Scan for the cell matching the given text and deliver its [x, y] coordinate at center. 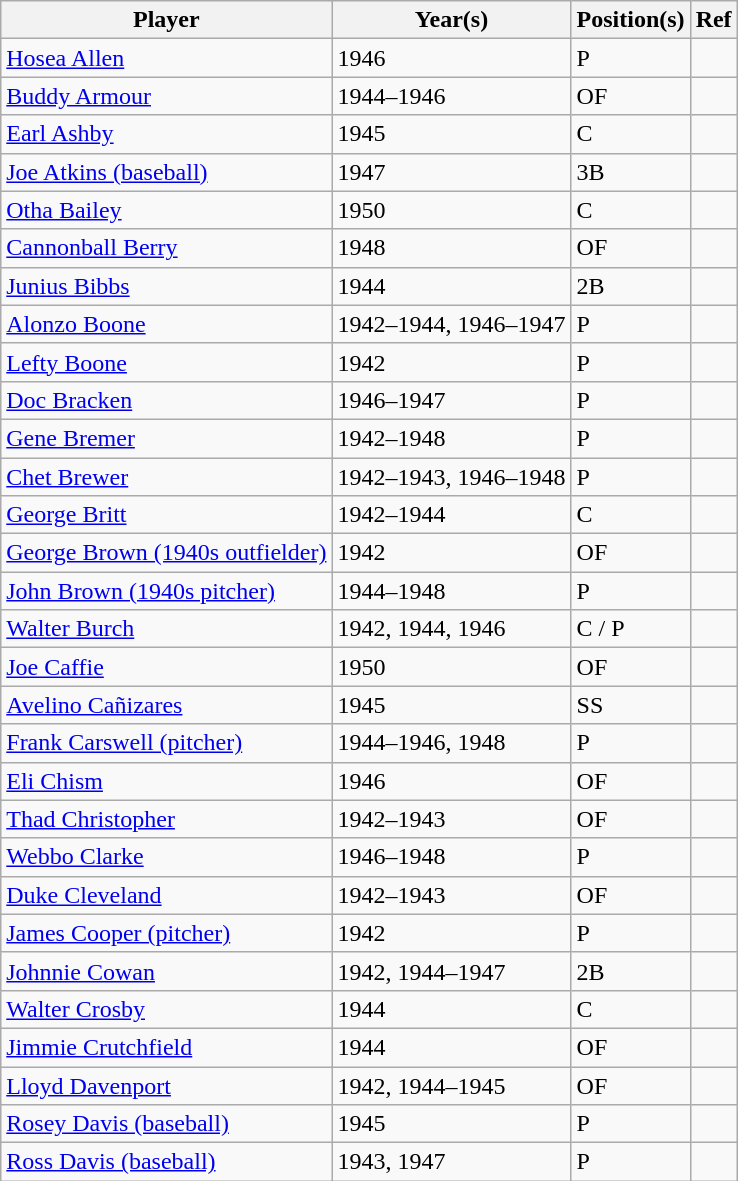
Cannonball Berry [166, 248]
Johnnie Cowan [166, 971]
Hosea Allen [166, 58]
Gene Bremer [166, 438]
Otha Bailey [166, 210]
George Brown (1940s outfielder) [166, 553]
1944–1946 [452, 96]
Jimmie Crutchfield [166, 1047]
1942, 1944–1945 [452, 1085]
Duke Cleveland [166, 895]
George Britt [166, 515]
1942–1944 [452, 515]
Earl Ashby [166, 134]
Walter Crosby [166, 1009]
Joe Caffie [166, 667]
Lefty Boone [166, 362]
1942–1948 [452, 438]
C / P [630, 629]
1943, 1947 [452, 1162]
Chet Brewer [166, 477]
3B [630, 172]
1942, 1944, 1946 [452, 629]
Joe Atkins (baseball) [166, 172]
1946–1948 [452, 857]
1947 [452, 172]
Walter Burch [166, 629]
Lloyd Davenport [166, 1085]
Buddy Armour [166, 96]
Avelino Cañizares [166, 705]
1942–1944, 1946–1947 [452, 324]
Alonzo Boone [166, 324]
John Brown (1940s pitcher) [166, 591]
Year(s) [452, 20]
1946–1947 [452, 400]
Player [166, 20]
Position(s) [630, 20]
1948 [452, 248]
1944–1946, 1948 [452, 743]
Thad Christopher [166, 819]
1942, 1944–1947 [452, 971]
Doc Bracken [166, 400]
Webbo Clarke [166, 857]
SS [630, 705]
Ref [714, 20]
James Cooper (pitcher) [166, 933]
Rosey Davis (baseball) [166, 1124]
1942–1943, 1946–1948 [452, 477]
Eli Chism [166, 781]
Junius Bibbs [166, 286]
Frank Carswell (pitcher) [166, 743]
Ross Davis (baseball) [166, 1162]
1944–1948 [452, 591]
